Determine the [X, Y] coordinate at the center of the cell enclosing the given text.  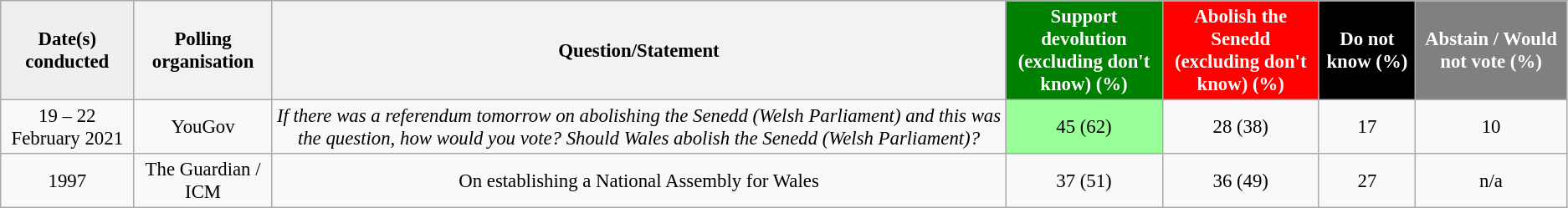
Do not know (%) [1367, 50]
Support devolution(excluding don't know) (%) [1084, 50]
19 – 22 February 2021 [67, 127]
Date(s) conducted [67, 50]
37 (51) [1084, 180]
10 [1491, 127]
28 (38) [1240, 127]
n/a [1491, 180]
Question/Statement [638, 50]
On establishing a National Assembly for Wales [638, 180]
17 [1367, 127]
Polling organisation [202, 50]
The Guardian / ICM [202, 180]
36 (49) [1240, 180]
YouGov [202, 127]
45 (62) [1084, 127]
Abstain / Would not vote (%) [1491, 50]
27 [1367, 180]
Abolish the Senedd(excluding don't know) (%) [1240, 50]
1997 [67, 180]
